Locate the cell with the specified text and output its [x, y] center coordinate. 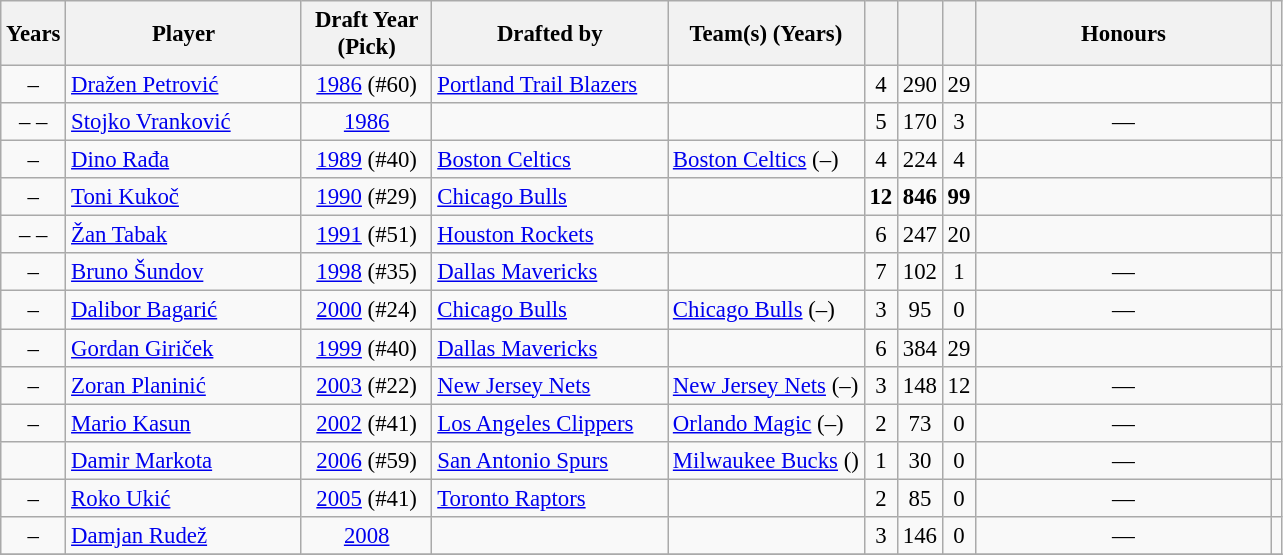
Orlando Magic (–) [766, 423]
102 [920, 273]
5 [880, 122]
San Antonio Spurs [550, 460]
Dražen Petrović [184, 85]
73 [920, 423]
Years [34, 34]
2008 [366, 536]
Mario Kasun [184, 423]
1986 [366, 122]
Bruno Šundov [184, 273]
Player [184, 34]
20 [958, 235]
1989 (#40) [366, 160]
85 [920, 498]
1986 (#60) [366, 85]
Team(s) (Years) [766, 34]
Houston Rockets [550, 235]
Žan Tabak [184, 235]
New Jersey Nets [550, 385]
30 [920, 460]
New Jersey Nets (–) [766, 385]
224 [920, 160]
2000 (#24) [366, 310]
Milwaukee Bucks () [766, 460]
Damjan Rudež [184, 536]
Los Angeles Clippers [550, 423]
148 [920, 385]
Drafted by [550, 34]
Chicago Bulls (–) [766, 310]
Boston Celtics [550, 160]
2006 (#59) [366, 460]
846 [920, 197]
99 [958, 197]
2002 (#41) [366, 423]
1999 (#40) [366, 348]
Damir Markota [184, 460]
Gordan Giriček [184, 348]
Draft Year (Pick) [366, 34]
1990 (#29) [366, 197]
7 [880, 273]
Portland Trail Blazers [550, 85]
290 [920, 85]
Zoran Planinić [184, 385]
170 [920, 122]
384 [920, 348]
Honours [1124, 34]
Toni Kukoč [184, 197]
Roko Ukić [184, 498]
146 [920, 536]
Dino Rađa [184, 160]
1998 (#35) [366, 273]
Toronto Raptors [550, 498]
Dalibor Bagarić [184, 310]
1991 (#51) [366, 235]
2003 (#22) [366, 385]
Boston Celtics (–) [766, 160]
95 [920, 310]
2005 (#41) [366, 498]
Stojko Vranković [184, 122]
247 [920, 235]
